Return (x, y) of the center of cell containing provided text 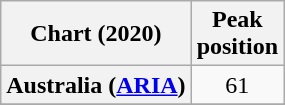
Chart (2020) (96, 34)
61 (237, 85)
Peakposition (237, 34)
Australia (ARIA) (96, 85)
